Find where the given text appears and provide that cell's center as (X, Y) coordinate. 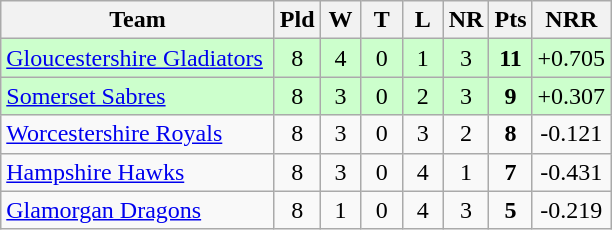
Team (138, 20)
Glamorgan Dragons (138, 210)
-0.431 (572, 172)
Pts (510, 20)
W (340, 20)
-0.121 (572, 134)
NRR (572, 20)
Pld (297, 20)
9 (510, 96)
-0.219 (572, 210)
Worcestershire Royals (138, 134)
11 (510, 58)
+0.705 (572, 58)
+0.307 (572, 96)
L (422, 20)
T (382, 20)
7 (510, 172)
5 (510, 210)
Somerset Sabres (138, 96)
Gloucestershire Gladiators (138, 58)
NR (466, 20)
Hampshire Hawks (138, 172)
